For the text-containing cell, return its midpoint in (x, y) coordinate format. 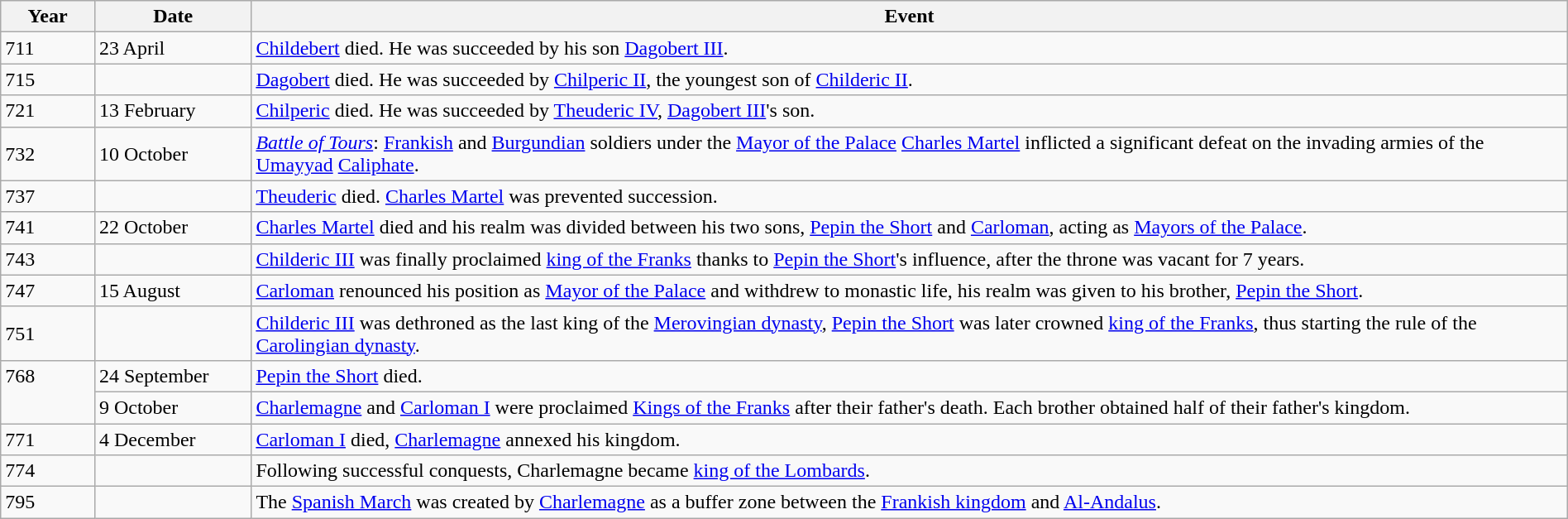
Dagobert died. He was succeeded by Chilperic II, the youngest son of Childeric II. (910, 79)
795 (48, 502)
732 (48, 154)
Carloman I died, Charlemagne annexed his kingdom. (910, 440)
Date (172, 17)
24 September (172, 376)
Following successful conquests, Charlemagne became king of the Lombards. (910, 471)
715 (48, 79)
15 August (172, 291)
Theuderic died. Charles Martel was prevented succession. (910, 196)
Carloman renounced his position as Mayor of the Palace and withdrew to monastic life, his realm was given to his brother, Pepin the Short. (910, 291)
711 (48, 48)
10 October (172, 154)
Event (910, 17)
768 (48, 392)
771 (48, 440)
737 (48, 196)
Childeric III was finally proclaimed king of the Franks thanks to Pepin the Short's influence, after the throne was vacant for 7 years. (910, 259)
747 (48, 291)
741 (48, 228)
Childebert died. He was succeeded by his son Dagobert III. (910, 48)
9 October (172, 407)
22 October (172, 228)
Pepin the Short died. (910, 376)
743 (48, 259)
4 December (172, 440)
23 April (172, 48)
Charlemagne and Carloman I were proclaimed Kings of the Franks after their father's death. Each brother obtained half of their father's kingdom. (910, 407)
Year (48, 17)
Chilperic died. He was succeeded by Theuderic IV, Dagobert III's son. (910, 111)
13 February (172, 111)
774 (48, 471)
The Spanish March was created by Charlemagne as a buffer zone between the Frankish kingdom and Al-Andalus. (910, 502)
Charles Martel died and his realm was divided between his two sons, Pepin the Short and Carloman, acting as Mayors of the Palace. (910, 228)
721 (48, 111)
751 (48, 333)
